Find where the given text appears and provide that cell's center as (x, y) coordinate. 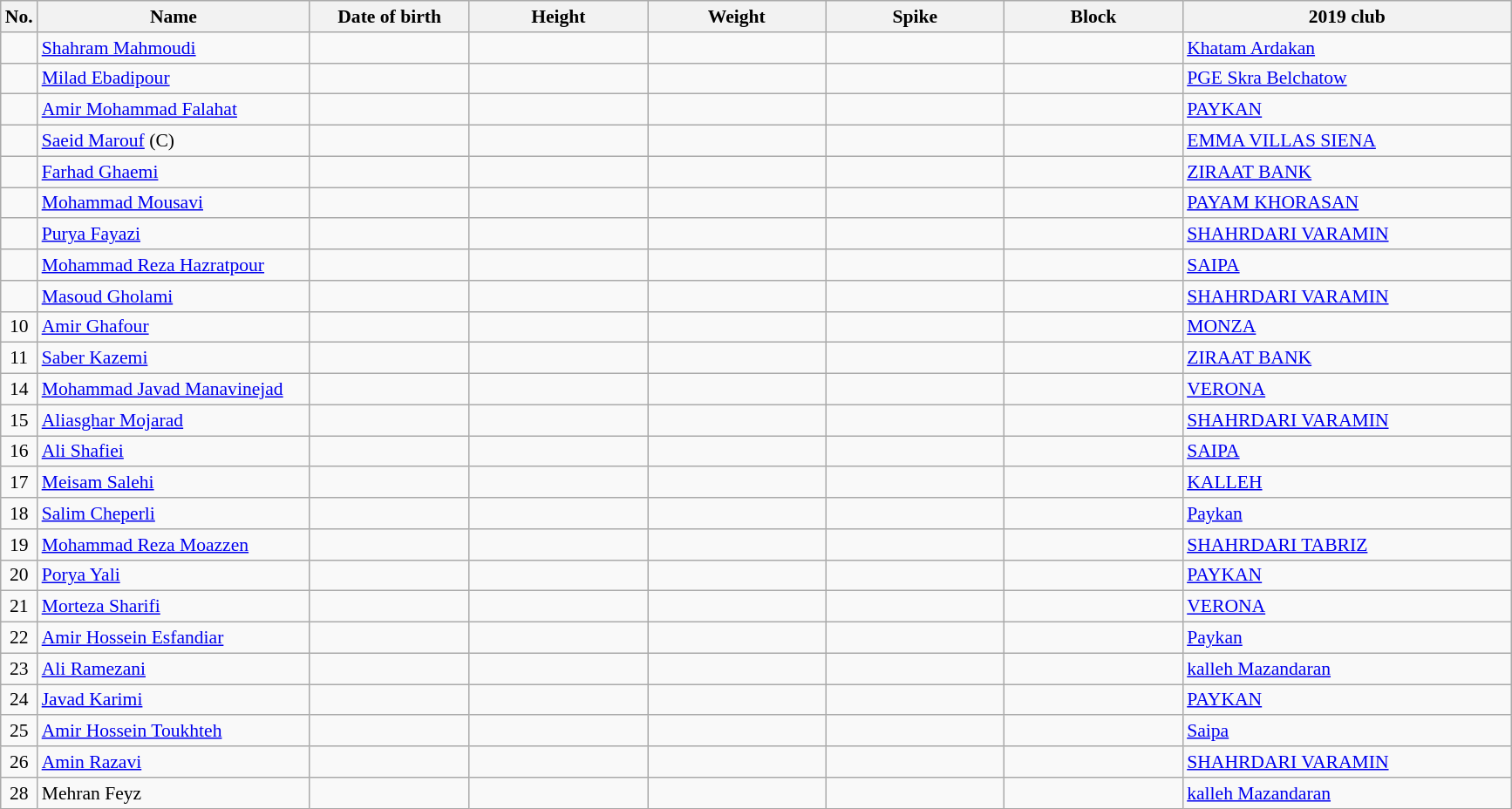
Saipa (1346, 731)
10 (19, 327)
28 (19, 793)
20 (19, 575)
16 (19, 452)
14 (19, 390)
2019 club (1346, 17)
Mehran Feyz (174, 793)
Saber Kazemi (174, 358)
Mohammad Reza Moazzen (174, 545)
26 (19, 762)
Porya Yali (174, 575)
KALLEH (1346, 483)
Mohammad Reza Hazratpour (174, 265)
19 (19, 545)
Amir Ghafour (174, 327)
Masoud Gholami (174, 296)
25 (19, 731)
MONZA (1346, 327)
Ali Ramezani (174, 669)
Shahram Mahmoudi (174, 48)
Mohammad Mousavi (174, 203)
21 (19, 607)
SHAHRDARI TABRIZ (1346, 545)
Amir Mohammad Falahat (174, 110)
EMMA VILLAS SIENA (1346, 141)
Weight (738, 17)
24 (19, 700)
Amin Razavi (174, 762)
Javad Karimi (174, 700)
22 (19, 638)
Meisam Salehi (174, 483)
Aliasghar Mojarad (174, 420)
18 (19, 513)
Purya Fayazi (174, 235)
No. (19, 17)
Salim Cheperli (174, 513)
PAYAM KHORASAN (1346, 203)
Mohammad Javad Manavinejad (174, 390)
Saeid Marouf (C) (174, 141)
Ali Shafiei (174, 452)
Farhad Ghaemi (174, 172)
Name (174, 17)
15 (19, 420)
Block (1093, 17)
Amir Hossein Esfandiar (174, 638)
23 (19, 669)
Spike (916, 17)
PGE Skra Belchatow (1346, 78)
Date of birth (389, 17)
Morteza Sharifi (174, 607)
Amir Hossein Toukhteh (174, 731)
Milad Ebadipour (174, 78)
17 (19, 483)
11 (19, 358)
Height (558, 17)
Khatam Ardakan (1346, 48)
